Identify which cell holds the provided text, then report its (X, Y) central coordinate. 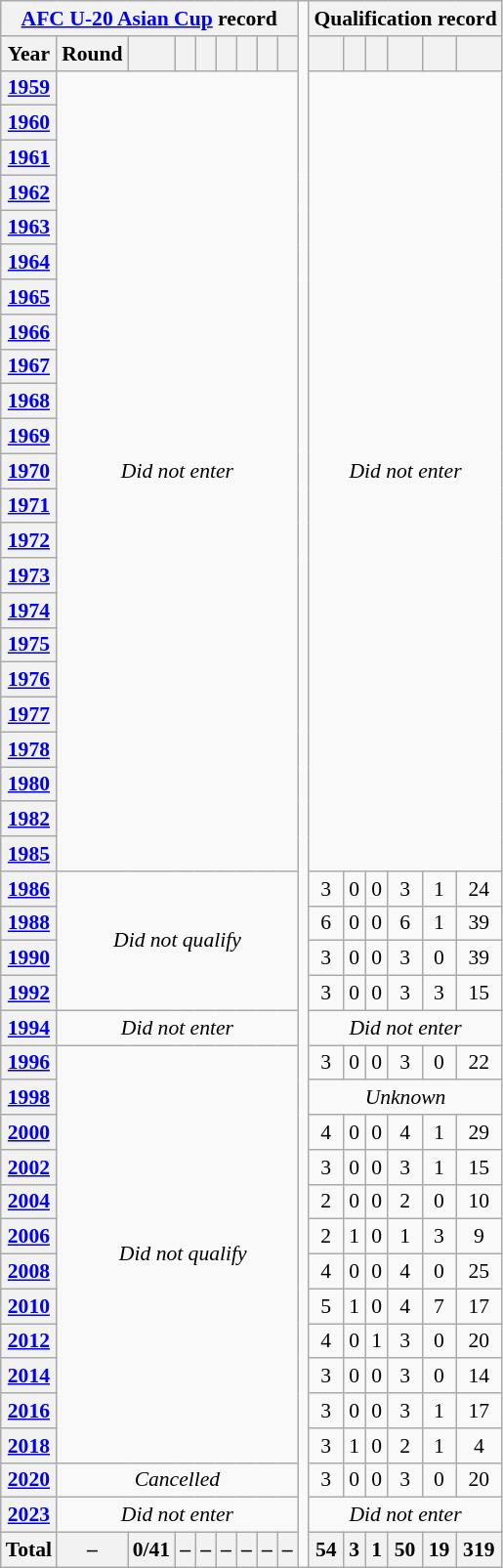
1990 (29, 958)
25 (479, 1272)
2020 (29, 1480)
2004 (29, 1202)
2014 (29, 1377)
1973 (29, 575)
1959 (29, 88)
Year (29, 54)
1977 (29, 715)
1971 (29, 506)
Cancelled (178, 1480)
AFC U-20 Asian Cup record (149, 19)
2000 (29, 1132)
1980 (29, 784)
22 (479, 1063)
1965 (29, 297)
1994 (29, 1028)
24 (479, 889)
29 (479, 1132)
1972 (29, 541)
2023 (29, 1515)
5 (326, 1306)
1998 (29, 1098)
2006 (29, 1237)
1985 (29, 854)
1963 (29, 228)
1988 (29, 923)
50 (404, 1550)
1964 (29, 263)
1992 (29, 994)
1961 (29, 158)
Round (92, 54)
319 (479, 1550)
1969 (29, 437)
2018 (29, 1446)
Total (29, 1550)
54 (326, 1550)
2010 (29, 1306)
19 (440, 1550)
2012 (29, 1341)
1978 (29, 749)
Qualification record (404, 19)
14 (479, 1377)
10 (479, 1202)
Unknown (404, 1098)
1962 (29, 192)
7 (440, 1306)
9 (479, 1237)
1970 (29, 471)
1966 (29, 332)
1967 (29, 366)
1986 (29, 889)
2008 (29, 1272)
1974 (29, 611)
2002 (29, 1167)
1976 (29, 680)
2016 (29, 1411)
0/41 (152, 1550)
1960 (29, 123)
1996 (29, 1063)
1968 (29, 402)
1982 (29, 820)
1975 (29, 645)
